Return [X, Y] of the center of cell containing provided text 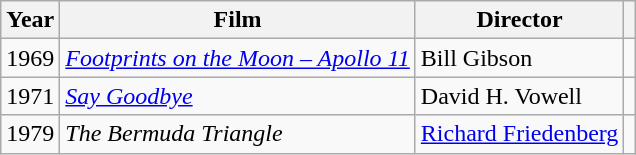
Year [30, 20]
Film [238, 20]
Director [520, 20]
Footprints on the Moon – Apollo 11 [238, 58]
The Bermuda Triangle [238, 134]
1969 [30, 58]
1979 [30, 134]
David H. Vowell [520, 96]
Bill Gibson [520, 58]
Richard Friedenberg [520, 134]
Say Goodbye [238, 96]
1971 [30, 96]
